Pinpoint the cell where the given text exists, returning its [x, y] midpoint coordinate. 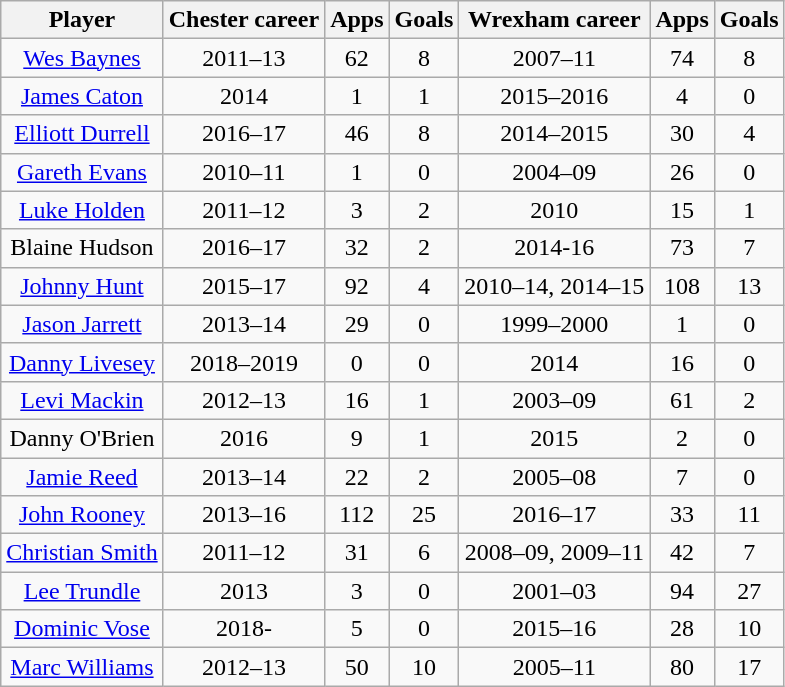
2011–13 [244, 58]
2010–14, 2014–15 [554, 286]
2003–09 [554, 400]
Lee Trundle [82, 591]
2014–2015 [554, 134]
2015 [554, 438]
Danny Livesey [82, 362]
2008–09, 2009–11 [554, 553]
Danny O'Brien [82, 438]
2013–16 [244, 515]
Jason Jarrett [82, 324]
2018- [244, 629]
108 [682, 286]
6 [424, 553]
74 [682, 58]
32 [357, 248]
112 [357, 515]
2015–16 [554, 629]
2005–08 [554, 477]
11 [749, 515]
Marc Williams [82, 667]
50 [357, 667]
James Caton [82, 96]
2001–03 [554, 591]
Johnny Hunt [82, 286]
Wes Baynes [82, 58]
27 [749, 591]
Luke Holden [82, 210]
2007–11 [554, 58]
2004–09 [554, 172]
94 [682, 591]
92 [357, 286]
2010 [554, 210]
Wrexham career [554, 20]
33 [682, 515]
31 [357, 553]
42 [682, 553]
Elliott Durrell [82, 134]
Levi Mackin [82, 400]
2013 [244, 591]
2005–11 [554, 667]
Dominic Vose [82, 629]
Player [82, 20]
62 [357, 58]
29 [357, 324]
Chester career [244, 20]
13 [749, 286]
John Rooney [82, 515]
Gareth Evans [82, 172]
25 [424, 515]
2016 [244, 438]
Christian Smith [82, 553]
Jamie Reed [82, 477]
61 [682, 400]
30 [682, 134]
15 [682, 210]
2018–2019 [244, 362]
22 [357, 477]
9 [357, 438]
17 [749, 667]
80 [682, 667]
2014-16 [554, 248]
46 [357, 134]
1999–2000 [554, 324]
26 [682, 172]
Blaine Hudson [82, 248]
28 [682, 629]
2015–2016 [554, 96]
2015–17 [244, 286]
2010–11 [244, 172]
73 [682, 248]
5 [357, 629]
